Search for the cell housing the specified text and yield its [X, Y] center coordinate. 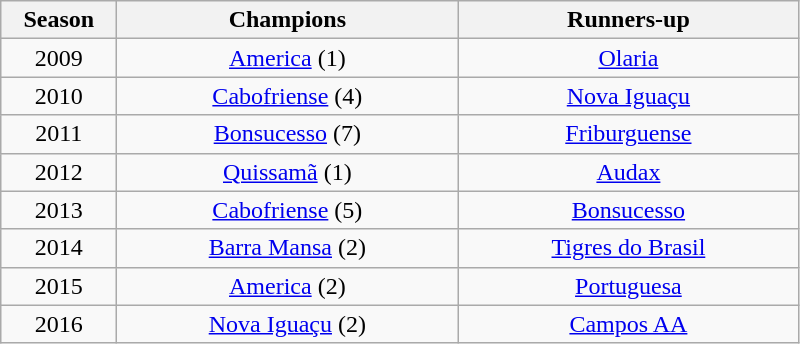
2009 [59, 58]
Nova Iguaçu [628, 96]
Audax [628, 172]
Cabofriense (5) [288, 210]
Bonsucesso [628, 210]
Season [59, 20]
Campos AA [628, 324]
America (1) [288, 58]
Bonsucesso (7) [288, 134]
Cabofriense (4) [288, 96]
America (2) [288, 286]
Tigres do Brasil [628, 248]
2015 [59, 286]
2013 [59, 210]
Nova Iguaçu (2) [288, 324]
Champions [288, 20]
2016 [59, 324]
2012 [59, 172]
Portuguesa [628, 286]
Olaria [628, 58]
Barra Mansa (2) [288, 248]
Runners-up [628, 20]
2010 [59, 96]
2014 [59, 248]
2011 [59, 134]
Quissamã (1) [288, 172]
Friburguense [628, 134]
